Detect which cell encompasses the target text, then output its (X, Y) center coordinate. 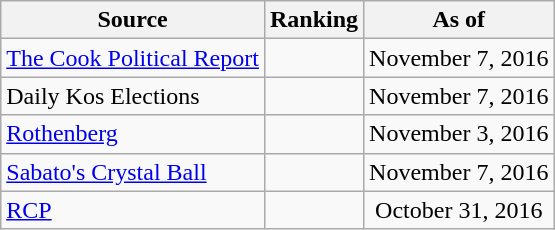
Ranking (314, 20)
October 31, 2016 (459, 210)
November 3, 2016 (459, 134)
The Cook Political Report (133, 58)
Sabato's Crystal Ball (133, 172)
Source (133, 20)
Daily Kos Elections (133, 96)
RCP (133, 210)
As of (459, 20)
Rothenberg (133, 134)
